Detect which cell encompasses the target text, then output its (x, y) center coordinate. 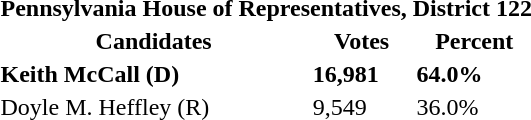
16,981 (362, 74)
Votes (362, 41)
